Output the [X, Y] coordinate of the center of the cell containing the given text.  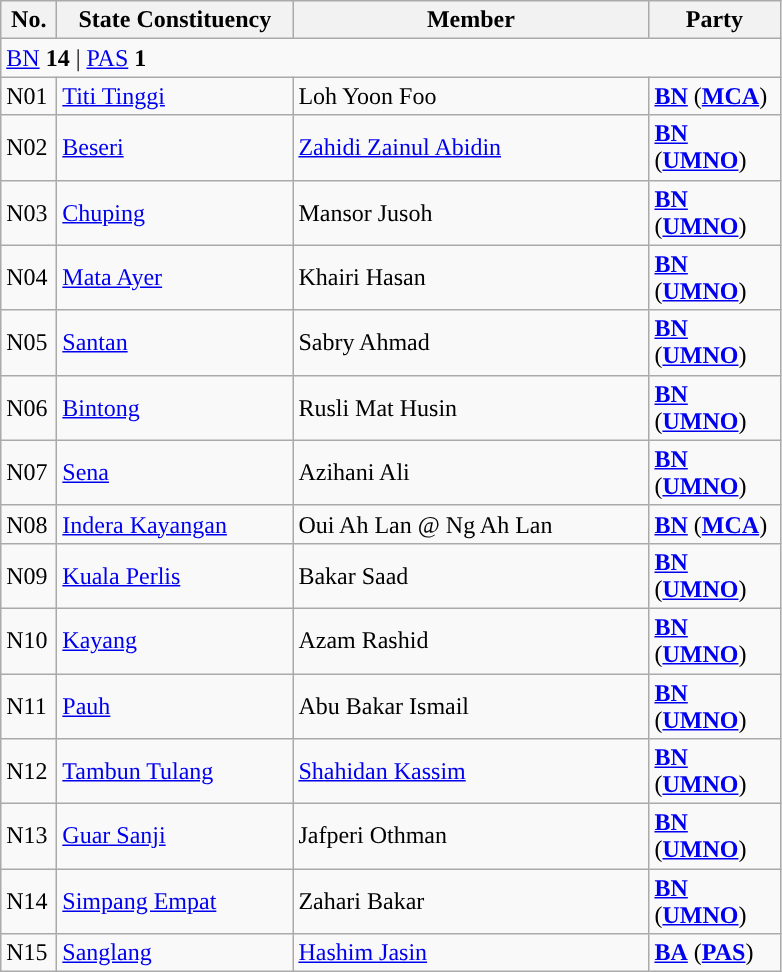
Tambun Tulang [175, 772]
Simpang Empat [175, 902]
Bintong [175, 408]
N04 [29, 278]
Santan [175, 342]
Sanglang [175, 953]
N12 [29, 772]
Party [714, 20]
Azihani Ali [471, 472]
BA (PAS) [714, 953]
Beseri [175, 148]
Indera Kayangan [175, 524]
N08 [29, 524]
N01 [29, 96]
Azam Rashid [471, 640]
Pauh [175, 706]
Member [471, 20]
Mata Ayer [175, 278]
N13 [29, 836]
Shahidan Kassim [471, 772]
N11 [29, 706]
No. [29, 20]
Mansor Jusoh [471, 212]
Loh Yoon Foo [471, 96]
N07 [29, 472]
Sena [175, 472]
N05 [29, 342]
N14 [29, 902]
Khairi Hasan [471, 278]
Oui Ah Lan @ Ng Ah Lan [471, 524]
Rusli Mat Husin [471, 408]
State Constituency [175, 20]
Jafperi Othman [471, 836]
N06 [29, 408]
Titi Tinggi [175, 96]
Chuping [175, 212]
N10 [29, 640]
Sabry Ahmad [471, 342]
Kuala Perlis [175, 576]
Zahari Bakar [471, 902]
N02 [29, 148]
Kayang [175, 640]
N09 [29, 576]
Hashim Jasin [471, 953]
Abu Bakar Ismail [471, 706]
BN 14 | PAS 1 [390, 58]
Bakar Saad [471, 576]
Guar Sanji [175, 836]
N03 [29, 212]
N15 [29, 953]
Zahidi Zainul Abidin [471, 148]
